Provide the [x, y] coordinate of the cell's center where the given text is located.  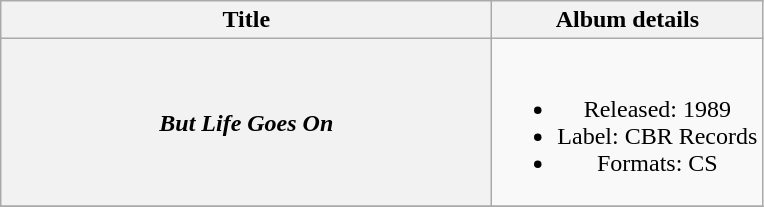
But Life Goes On [246, 122]
Album details [628, 20]
Title [246, 20]
Released: 1989Label: CBR RecordsFormats: CS [628, 122]
